Pinpoint the cell where the given text exists, returning its [x, y] midpoint coordinate. 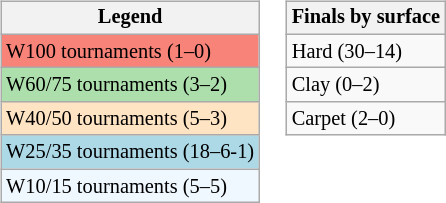
W100 tournaments (1–0) [130, 51]
W10/15 tournaments (5–5) [130, 186]
Carpet (2–0) [366, 119]
Finals by surface [366, 18]
Legend [130, 18]
Hard (30–14) [366, 51]
W60/75 tournaments (3–2) [130, 85]
W40/50 tournaments (5–3) [130, 119]
W25/35 tournaments (18–6-1) [130, 152]
Clay (0–2) [366, 85]
